Extract the [X, Y] coordinate from the center of the cell holding the provided text.  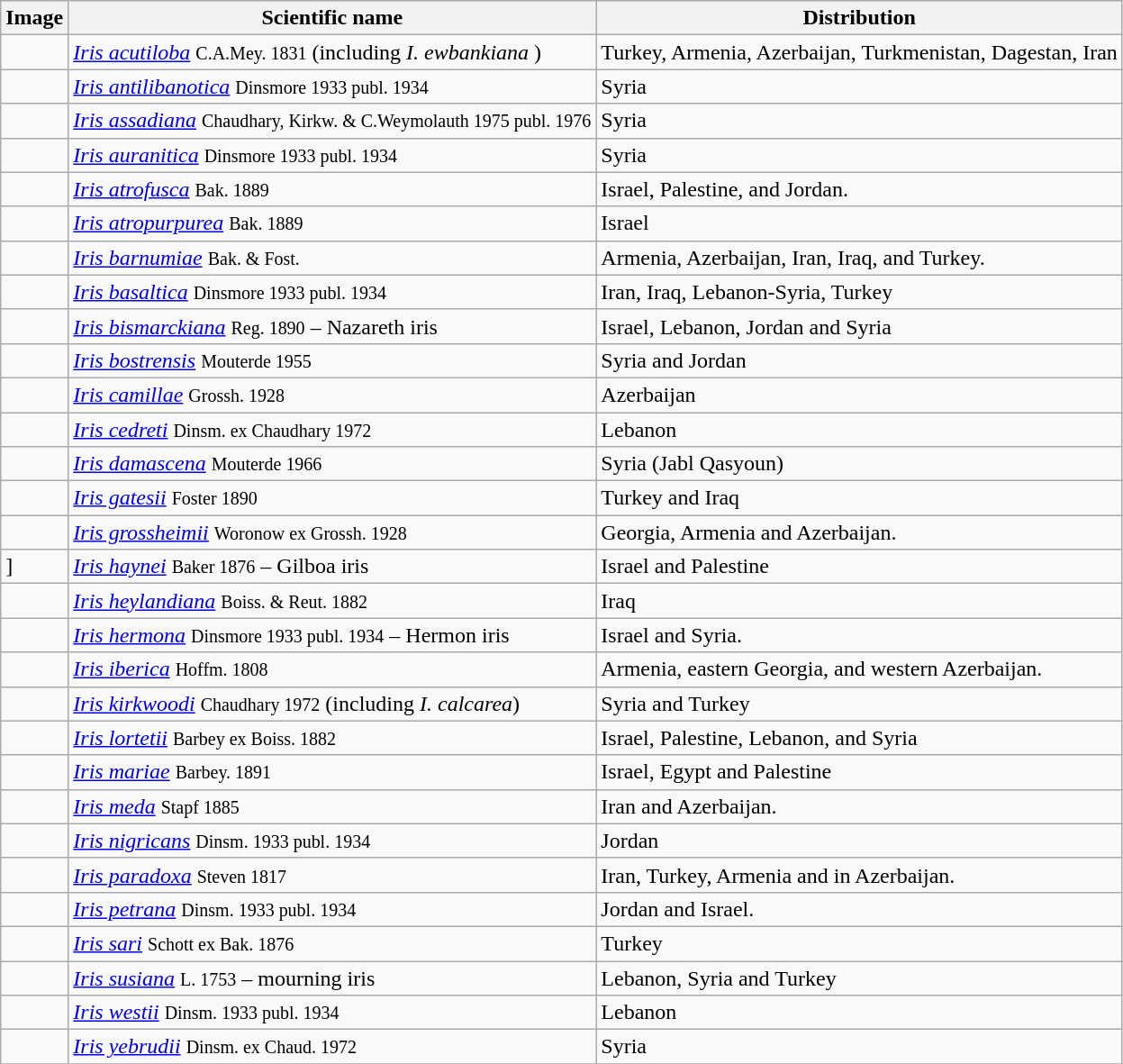
Jordan [859, 841]
Iris cedreti Dinsm. ex Chaudhary 1972 [332, 430]
Iris yebrudii Dinsm. ex Chaud. 1972 [332, 1047]
Israel, Palestine, Lebanon, and Syria [859, 738]
Iris camillae Grossh. 1928 [332, 395]
Turkey and Iraq [859, 498]
Syria and Jordan [859, 360]
Iris gatesii Foster 1890 [332, 498]
Iran, Iraq, Lebanon-Syria, Turkey [859, 292]
Iris barnumiae Bak. & Fost. [332, 258]
Israel and Palestine [859, 567]
Iris assadiana Chaudhary, Kirkw. & C.Weymolauth 1975 publ. 1976 [332, 121]
Iris susiana L. 1753 – mourning iris [332, 978]
Iris acutiloba C.A.Mey. 1831 (including I. ewbankiana ) [332, 52]
Iran, Turkey, Armenia and in Azerbaijan. [859, 875]
Iris iberica Hoffm. 1808 [332, 669]
Israel [859, 223]
Iris nigricans Dinsm. 1933 publ. 1934 [332, 841]
Iris sari Schott ex Bak. 1876 [332, 943]
Iris hermona Dinsmore 1933 publ. 1934 – Hermon iris [332, 635]
Iris auranitica Dinsmore 1933 publ. 1934 [332, 155]
Iran and Azerbaijan. [859, 806]
] [34, 567]
Turkey [859, 943]
Iris damascena Mouterde 1966 [332, 464]
Armenia, Azerbaijan, Iran, Iraq, and Turkey. [859, 258]
Iris kirkwoodi Chaudhary 1972 (including I. calcarea) [332, 704]
Iris bostrensis Mouterde 1955 [332, 360]
Iris atropurpurea Bak. 1889 [332, 223]
Distribution [859, 18]
Jordan and Israel. [859, 909]
Turkey, Armenia, Azerbaijan, Turkmenistan, Dagestan, Iran [859, 52]
Israel and Syria. [859, 635]
Iris haynei Baker 1876 – Gilboa iris [332, 567]
Iris petrana Dinsm. 1933 publ. 1934 [332, 909]
Lebanon, Syria and Turkey [859, 978]
Iris atrofusca Bak. 1889 [332, 189]
Syria (Jabl Qasyoun) [859, 464]
Iris heylandiana Boiss. & Reut. 1882 [332, 601]
Iris basaltica Dinsmore 1933 publ. 1934 [332, 292]
Iris grossheimii Woronow ex Grossh. 1928 [332, 532]
Israel, Palestine, and Jordan. [859, 189]
Israel, Lebanon, Jordan and Syria [859, 326]
Israel, Egypt and Palestine [859, 772]
Iris antilibanotica Dinsmore 1933 publ. 1934 [332, 86]
Image [34, 18]
Armenia, eastern Georgia, and western Azerbaijan. [859, 669]
Iris paradoxa Steven 1817 [332, 875]
Scientific name [332, 18]
Iraq [859, 601]
Iris meda Stapf 1885 [332, 806]
Azerbaijan [859, 395]
Iris mariae Barbey. 1891 [332, 772]
Iris lortetii Barbey ex Boiss. 1882 [332, 738]
Georgia, Armenia and Azerbaijan. [859, 532]
Iris westii Dinsm. 1933 publ. 1934 [332, 1013]
Syria and Turkey [859, 704]
Iris bismarckiana Reg. 1890 – Nazareth iris [332, 326]
